For the text-containing cell, return its midpoint in (X, Y) coordinate format. 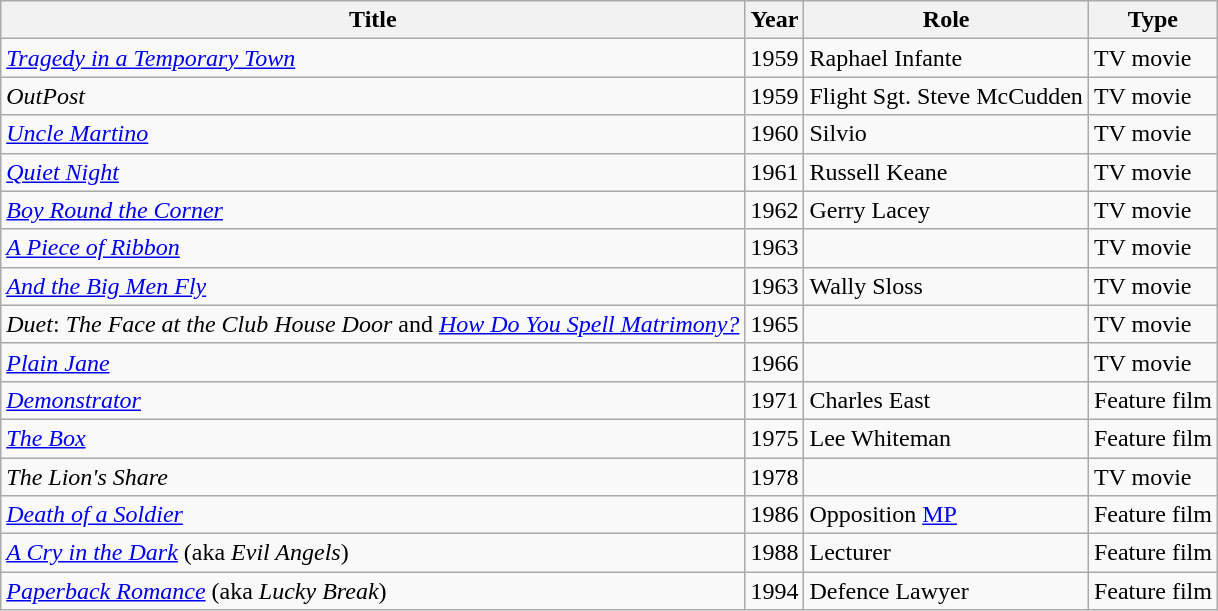
Charles East (946, 400)
1988 (774, 553)
The Box (373, 438)
1971 (774, 400)
Demonstrator (373, 400)
Type (1152, 20)
1960 (774, 134)
And the Big Men Fly (373, 286)
Year (774, 20)
Duet: The Face at the Club House Door and How Do You Spell Matrimony? (373, 324)
Flight Sgt. Steve McCudden (946, 96)
Title (373, 20)
Lecturer (946, 553)
The Lion's Share (373, 477)
Silvio (946, 134)
Death of a Soldier (373, 515)
Russell Keane (946, 172)
OutPost (373, 96)
A Piece of Ribbon (373, 248)
Plain Jane (373, 362)
Quiet Night (373, 172)
1965 (774, 324)
1975 (774, 438)
Boy Round the Corner (373, 210)
Tragedy in a Temporary Town (373, 58)
Role (946, 20)
1966 (774, 362)
A Cry in the Dark (aka Evil Angels) (373, 553)
Opposition MP (946, 515)
1978 (774, 477)
Paperback Romance (aka Lucky Break) (373, 591)
Lee Whiteman (946, 438)
Wally Sloss (946, 286)
1986 (774, 515)
Uncle Martino (373, 134)
Defence Lawyer (946, 591)
1961 (774, 172)
1962 (774, 210)
Raphael Infante (946, 58)
1994 (774, 591)
Gerry Lacey (946, 210)
